Identify which cell holds the provided text, then report its (X, Y) central coordinate. 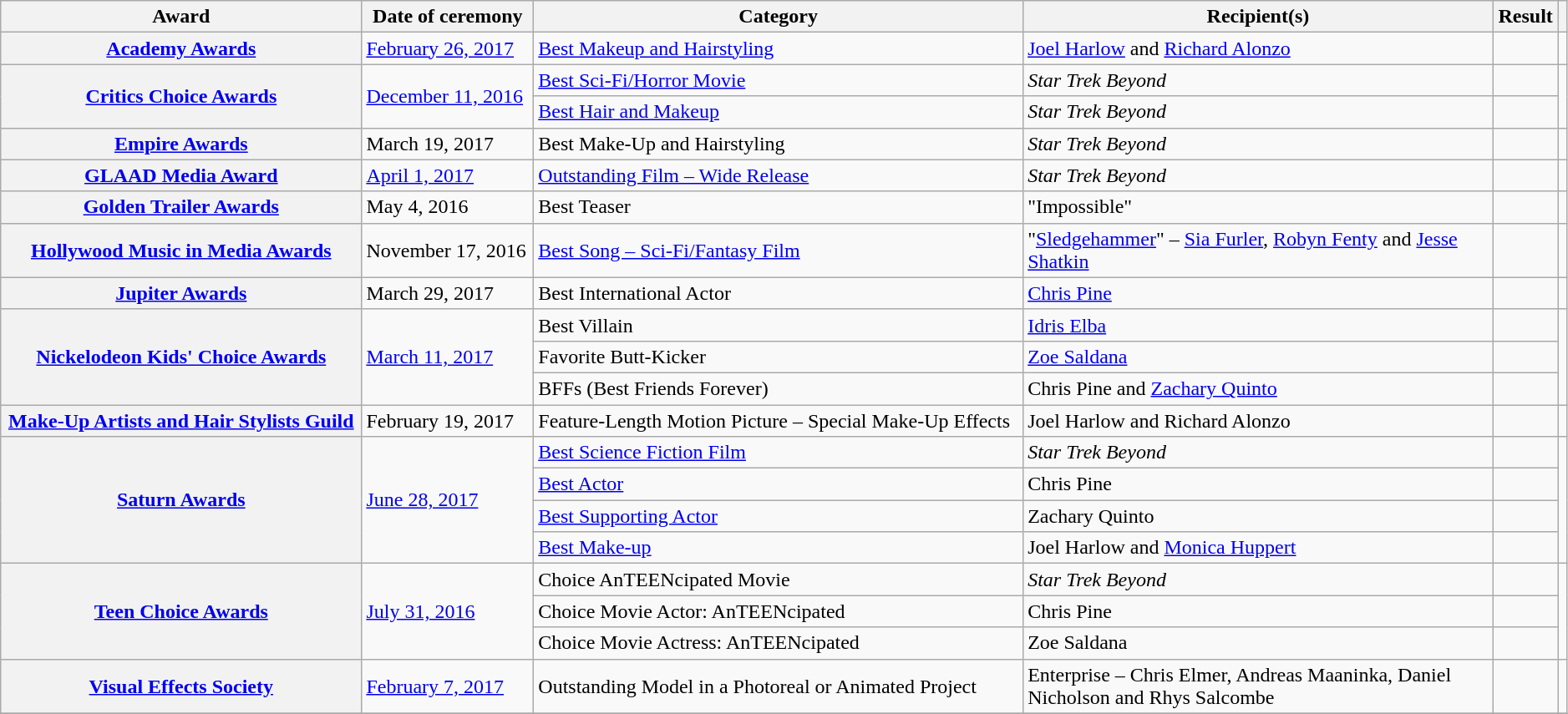
June 28, 2017 (448, 500)
Critics Choice Awards (181, 96)
Best Supporting Actor (779, 516)
Idris Elba (1258, 325)
Empire Awards (181, 144)
Feature-Length Motion Picture – Special Make-Up Effects (779, 420)
Choice Movie Actress: AnTEENcipated (779, 643)
Best International Actor (779, 293)
Enterprise – Chris Elmer, Andreas Maaninka, Daniel Nicholson and Rhys Salcombe (1258, 686)
December 11, 2016 (448, 96)
Best Makeup and Hairstyling (779, 48)
Jupiter Awards (181, 293)
BFFs (Best Friends Forever) (779, 388)
"Impossible" (1258, 207)
July 31, 2016 (448, 611)
Saturn Awards (181, 500)
February 19, 2017 (448, 420)
Academy Awards (181, 48)
Result (1525, 17)
Award (181, 17)
March 19, 2017 (448, 144)
Best Make-up (779, 548)
Best Science Fiction Film (779, 453)
Favorite Butt-Kicker (779, 357)
Best Teaser (779, 207)
Teen Choice Awards (181, 611)
Best Actor (779, 484)
March 29, 2017 (448, 293)
Best Song – Sci-Fi/Fantasy Film (779, 251)
Category (779, 17)
GLAAD Media Award (181, 175)
Choice AnTEENcipated Movie (779, 580)
Best Sci-Fi/Horror Movie (779, 80)
"Sledgehammer" – Sia Furler, Robyn Fenty and Jesse Shatkin (1258, 251)
March 11, 2017 (448, 357)
Visual Effects Society (181, 686)
April 1, 2017 (448, 175)
Recipient(s) (1258, 17)
Outstanding Film – Wide Release (779, 175)
Best Villain (779, 325)
Golden Trailer Awards (181, 207)
February 7, 2017 (448, 686)
Date of ceremony (448, 17)
Nickelodeon Kids' Choice Awards (181, 357)
Hollywood Music in Media Awards (181, 251)
Best Make-Up and Hairstyling (779, 144)
Choice Movie Actor: AnTEENcipated (779, 611)
Best Hair and Makeup (779, 112)
Outstanding Model in a Photoreal or Animated Project (779, 686)
February 26, 2017 (448, 48)
November 17, 2016 (448, 251)
Make-Up Artists and Hair Stylists Guild (181, 420)
Joel Harlow and Monica Huppert (1258, 548)
Zachary Quinto (1258, 516)
Chris Pine and Zachary Quinto (1258, 388)
May 4, 2016 (448, 207)
